Locate the cell with the specified text and output its [X, Y] center coordinate. 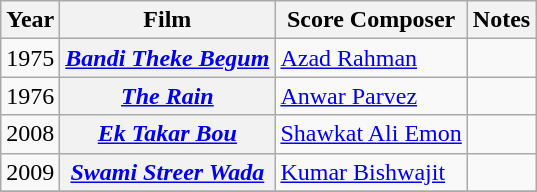
The Rain [168, 96]
1975 [30, 58]
Film [168, 20]
1976 [30, 96]
Ek Takar Bou [168, 134]
2009 [30, 172]
2008 [30, 134]
Kumar Bishwajit [371, 172]
Azad Rahman [371, 58]
Swami Streer Wada [168, 172]
Bandi Theke Begum [168, 58]
Notes [501, 20]
Year [30, 20]
Anwar Parvez [371, 96]
Score Composer [371, 20]
Shawkat Ali Emon [371, 134]
